Provide the [x, y] coordinate of the cell's center where the given text is located.  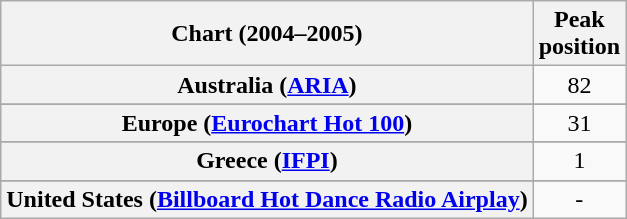
United States (Billboard Hot Dance Radio Airplay) [267, 199]
31 [579, 123]
82 [579, 85]
- [579, 199]
Europe (Eurochart Hot 100) [267, 123]
Greece (IFPI) [267, 161]
Peakposition [579, 34]
Australia (ARIA) [267, 85]
Chart (2004–2005) [267, 34]
1 [579, 161]
